From the cell containing the given text, extract its center point as (X, Y) coordinate. 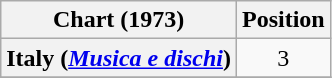
3 (283, 58)
Position (283, 20)
Chart (1973) (119, 20)
Italy (Musica e dischi) (119, 58)
